Scan for the cell matching the given text and deliver its [X, Y] coordinate at center. 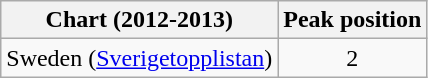
Chart (2012-2013) [140, 20]
Sweden (Sverigetopplistan) [140, 58]
2 [352, 58]
Peak position [352, 20]
